Provide the (X, Y) coordinate of the cell's center where the given text is located.  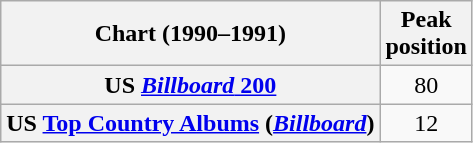
80 (426, 85)
Chart (1990–1991) (190, 34)
Peak position (426, 34)
US Top Country Albums (Billboard) (190, 123)
12 (426, 123)
US Billboard 200 (190, 85)
